Locate the cell with the specified text and output its [X, Y] center coordinate. 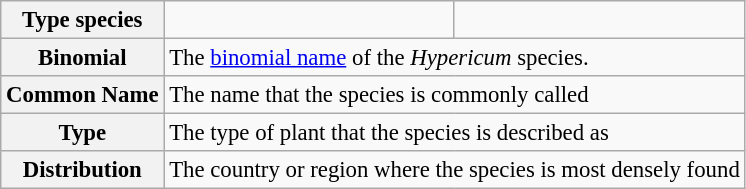
Type [82, 133]
Type species [82, 20]
The name that the species is commonly called [454, 95]
The binomial name of the Hypericum species. [454, 58]
The type of plant that the species is described as [454, 133]
The country or region where the species is most densely found [454, 170]
Distribution [82, 170]
Common Name [82, 95]
Binomial [82, 58]
